From the cell containing the given text, extract its center point as [x, y] coordinate. 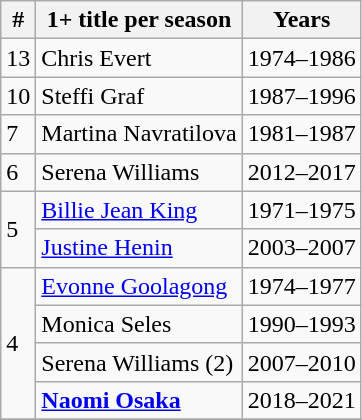
Years [302, 20]
1974–1986 [302, 58]
Serena Williams [139, 172]
2018–2021 [302, 400]
# [18, 20]
4 [18, 343]
13 [18, 58]
Evonne Goolagong [139, 286]
Martina Navratilova [139, 134]
1981–1987 [302, 134]
Steffi Graf [139, 96]
2007–2010 [302, 362]
1987–1996 [302, 96]
Monica Seles [139, 324]
5 [18, 229]
1974–1977 [302, 286]
Naomi Osaka [139, 400]
2003–2007 [302, 248]
Justine Henin [139, 248]
1971–1975 [302, 210]
6 [18, 172]
2012–2017 [302, 172]
Billie Jean King [139, 210]
Serena Williams (2) [139, 362]
1+ title per season [139, 20]
1990–1993 [302, 324]
10 [18, 96]
Chris Evert [139, 58]
7 [18, 134]
